Output the [x, y] coordinate of the center of the cell containing the given text.  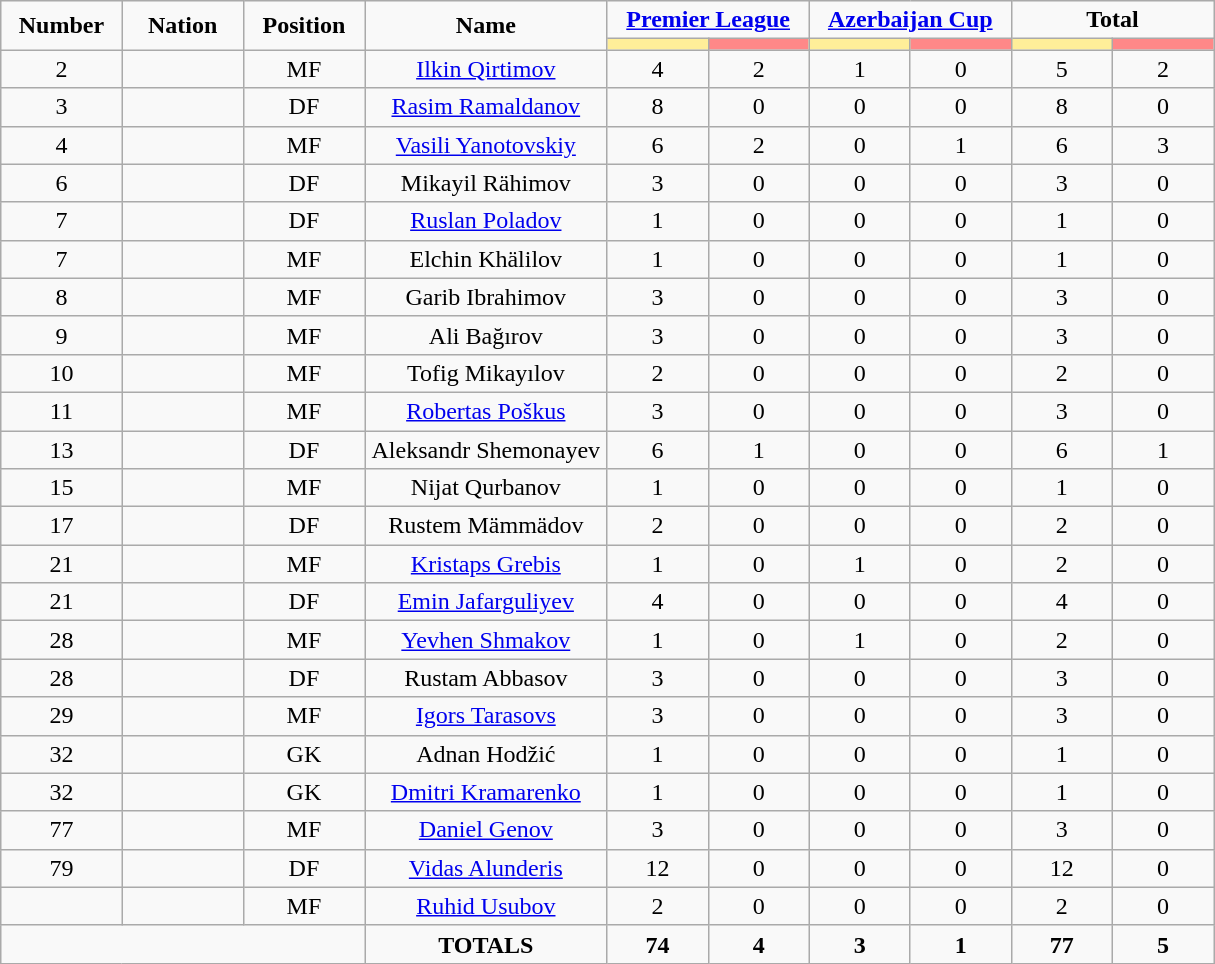
Adnan Hodžić [486, 754]
17 [62, 526]
Azerbaijan Cup [910, 20]
Rustam Abbasov [486, 678]
Daniel Genov [486, 830]
Aleksandr Shemonayev [486, 449]
79 [62, 868]
Mikayil Rähimov [486, 183]
11 [62, 411]
Dmitri Kramarenko [486, 792]
Emin Jafarguliyev [486, 602]
Igors Tarasovs [486, 716]
29 [62, 716]
Tofig Mikayılov [486, 373]
Nijat Qurbanov [486, 488]
Ilkin Qirtimov [486, 69]
15 [62, 488]
Premier League [708, 20]
Position [304, 26]
Vidas Alunderis [486, 868]
Elchin Khälilov [486, 259]
10 [62, 373]
Robertas Poškus [486, 411]
Garib Ibrahimov [486, 297]
Rasim Ramaldanov [486, 107]
Total [1112, 20]
Vasili Yanotovskiy [486, 145]
Name [486, 26]
9 [62, 335]
Kristaps Grebis [486, 564]
Ruhid Usubov [486, 906]
Yevhen Shmakov [486, 640]
Number [62, 26]
74 [658, 944]
Ruslan Poladov [486, 221]
TOTALS [486, 944]
Rustem Mämmädov [486, 526]
Nation [182, 26]
13 [62, 449]
Ali Bağırov [486, 335]
